Extract the [x, y] coordinate from the center of the cell holding the provided text.  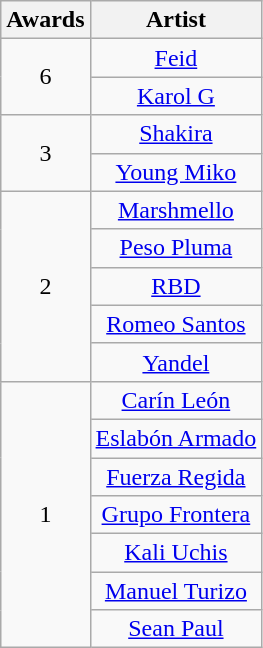
Young Miko [176, 172]
2 [46, 286]
Yandel [176, 362]
Sean Paul [176, 629]
Manuel Turizo [176, 591]
Kali Uchis [176, 553]
RBD [176, 286]
Romeo Santos [176, 324]
1 [46, 514]
Feid [176, 58]
Awards [46, 20]
Carín León [176, 400]
Shakira [176, 134]
3 [46, 153]
Grupo Frontera [176, 515]
Karol G [176, 96]
Eslabón Armado [176, 438]
Peso Pluma [176, 248]
Fuerza Regida [176, 477]
6 [46, 77]
Artist [176, 20]
Marshmello [176, 210]
